Pinpoint the cell where the given text exists, returning its [x, y] midpoint coordinate. 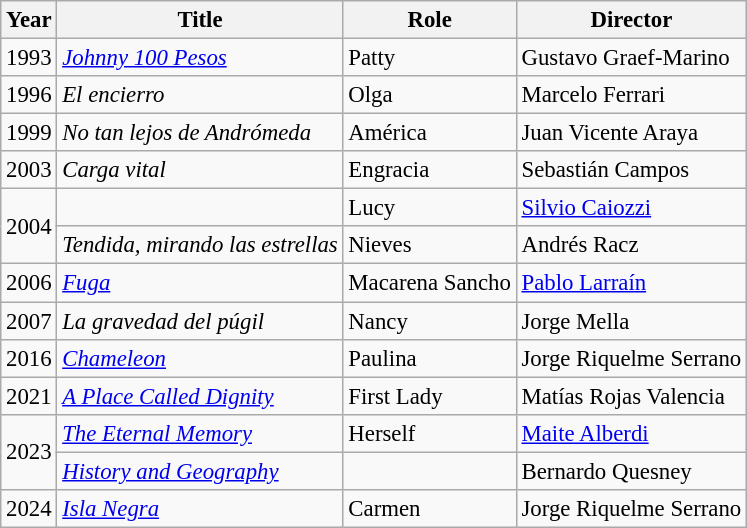
2004 [29, 226]
Herself [430, 433]
Silvio Caiozzi [631, 208]
Nancy [430, 321]
History and Geography [200, 471]
2021 [29, 396]
Director [631, 20]
2003 [29, 170]
2016 [29, 358]
2023 [29, 452]
Andrés Racz [631, 245]
América [430, 133]
Bernardo Quesney [631, 471]
2007 [29, 321]
1996 [29, 95]
Role [430, 20]
Isla Negra [200, 509]
Pablo Larraín [631, 283]
Juan Vicente Araya [631, 133]
The Eternal Memory [200, 433]
Olga [430, 95]
Maite Alberdi [631, 433]
Fuga [200, 283]
Macarena Sancho [430, 283]
Carmen [430, 509]
1999 [29, 133]
2024 [29, 509]
Paulina [430, 358]
Patty [430, 58]
La gravedad del púgil [200, 321]
Matías Rojas Valencia [631, 396]
Johnny 100 Pesos [200, 58]
1993 [29, 58]
Lucy [430, 208]
El encierro [200, 95]
Year [29, 20]
Engracia [430, 170]
Carga vital [200, 170]
Title [200, 20]
Nieves [430, 245]
Sebastián Campos [631, 170]
Chameleon [200, 358]
No tan lejos de Andrómeda [200, 133]
Tendida, mirando las estrellas [200, 245]
A Place Called Dignity [200, 396]
Marcelo Ferrari [631, 95]
Gustavo Graef-Marino [631, 58]
Jorge Mella [631, 321]
First Lady [430, 396]
2006 [29, 283]
